From the cell containing the given text, extract its center point as [X, Y] coordinate. 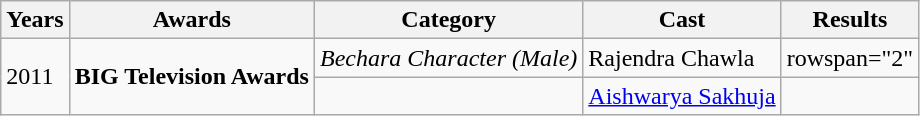
Results [850, 20]
Cast [682, 20]
2011 [35, 77]
Category [448, 20]
Aishwarya Sakhuja [682, 96]
rowspan="2" [850, 58]
Bechara Character (Male) [448, 58]
Awards [192, 20]
Rajendra Chawla [682, 58]
Years [35, 20]
BIG Television Awards [192, 77]
